Provide the (x, y) coordinate of the cell's center where the given text is located.  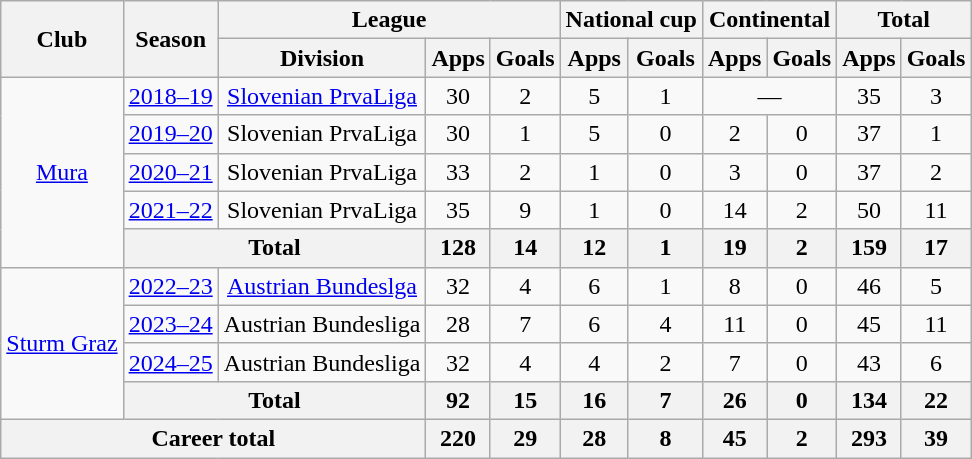
Continental (769, 20)
220 (458, 438)
Season (170, 39)
46 (869, 286)
15 (525, 400)
2018–19 (170, 96)
293 (869, 438)
2021–22 (170, 210)
Division (322, 58)
50 (869, 210)
92 (458, 400)
9 (525, 210)
33 (458, 172)
19 (734, 248)
Sturm Graz (62, 343)
134 (869, 400)
43 (869, 362)
2022–23 (170, 286)
16 (594, 400)
Austrian Bundeslga (322, 286)
26 (734, 400)
29 (525, 438)
2023–24 (170, 324)
12 (594, 248)
Mura (62, 172)
128 (458, 248)
— (769, 96)
2024–25 (170, 362)
Career total (214, 438)
Club (62, 39)
17 (936, 248)
39 (936, 438)
League (389, 20)
2019–20 (170, 134)
National cup (631, 20)
159 (869, 248)
2020–21 (170, 172)
22 (936, 400)
